Capture the cell that displays the provided text and extract its [x, y] central coordinate. 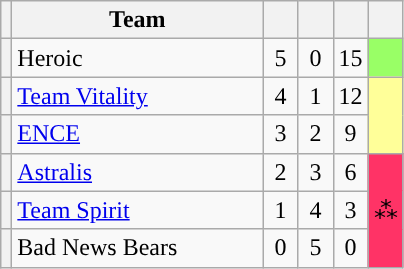
ENCE [138, 134]
Bad News Bears [138, 248]
9 [350, 134]
15 [350, 58]
Astralis [138, 172]
Team Vitality [138, 96]
6 [350, 172]
Team [138, 20]
Heroic [138, 58]
Team Spirit [138, 210]
12 [350, 96]
⁂ [386, 210]
